Output the [x, y] coordinate of the center of the cell containing the given text.  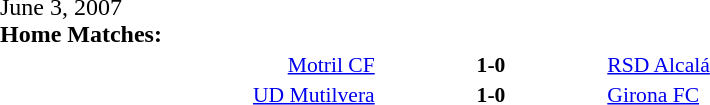
1-0 [492, 64]
